Determine the [X, Y] coordinate at the center of the cell enclosing the given text.  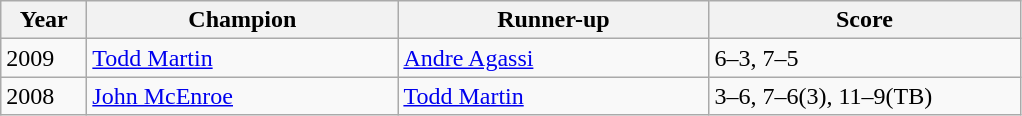
2009 [44, 58]
Score [864, 20]
6–3, 7–5 [864, 58]
2008 [44, 96]
Runner-up [554, 20]
John McEnroe [242, 96]
3–6, 7–6(3), 11–9(TB) [864, 96]
Andre Agassi [554, 58]
Year [44, 20]
Champion [242, 20]
